Find where the given text appears and provide that cell's center as [X, Y] coordinate. 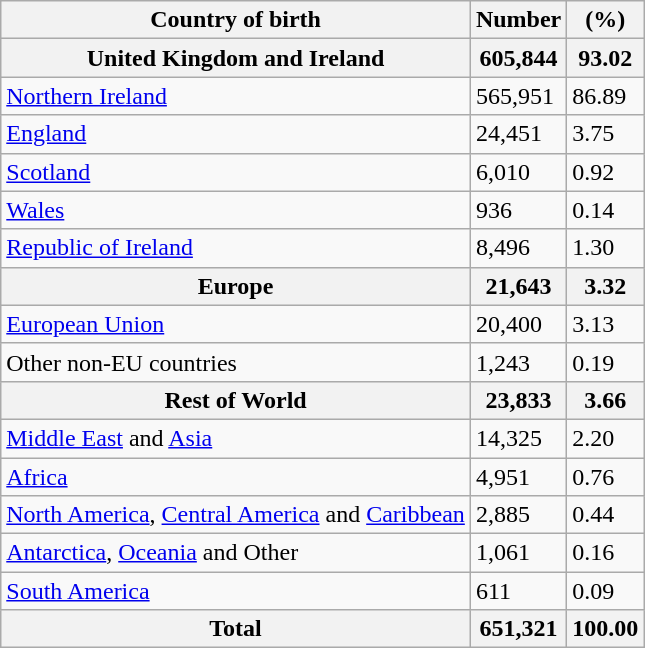
England [236, 134]
Rest of World [236, 400]
Republic of Ireland [236, 248]
3.75 [606, 134]
605,844 [518, 58]
1,061 [518, 553]
20,400 [518, 324]
Europe [236, 286]
651,321 [518, 629]
Wales [236, 210]
0.16 [606, 553]
3.66 [606, 400]
100.00 [606, 629]
Scotland [236, 172]
0.76 [606, 477]
2.20 [606, 438]
21,643 [518, 286]
Other non-EU countries [236, 362]
4,951 [518, 477]
86.89 [606, 96]
0.14 [606, 210]
(%) [606, 20]
European Union [236, 324]
3.32 [606, 286]
24,451 [518, 134]
8,496 [518, 248]
2,885 [518, 515]
Northern Ireland [236, 96]
Africa [236, 477]
South America [236, 591]
14,325 [518, 438]
Number [518, 20]
6,010 [518, 172]
0.44 [606, 515]
Country of birth [236, 20]
United Kingdom and Ireland [236, 58]
Total [236, 629]
1.30 [606, 248]
23,833 [518, 400]
565,951 [518, 96]
0.92 [606, 172]
0.09 [606, 591]
93.02 [606, 58]
0.19 [606, 362]
3.13 [606, 324]
611 [518, 591]
North America, Central America and Caribbean [236, 515]
Middle East and Asia [236, 438]
Antarctica, Oceania and Other [236, 553]
936 [518, 210]
1,243 [518, 362]
